Search for the cell housing the specified text and yield its [X, Y] center coordinate. 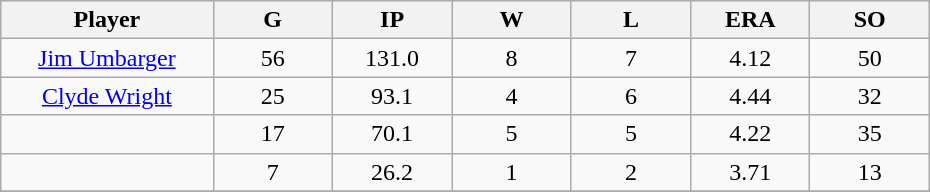
IP [392, 20]
35 [870, 134]
2 [630, 172]
13 [870, 172]
6 [630, 96]
8 [512, 58]
50 [870, 58]
SO [870, 20]
70.1 [392, 134]
Jim Umbarger [107, 58]
W [512, 20]
26.2 [392, 172]
4.22 [750, 134]
32 [870, 96]
Clyde Wright [107, 96]
G [272, 20]
Player [107, 20]
25 [272, 96]
17 [272, 134]
131.0 [392, 58]
3.71 [750, 172]
ERA [750, 20]
4.44 [750, 96]
93.1 [392, 96]
56 [272, 58]
L [630, 20]
4.12 [750, 58]
1 [512, 172]
4 [512, 96]
